Return the [X, Y] coordinate for the center point of the cell that contains the specified text.  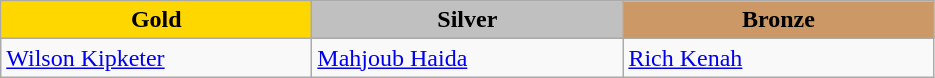
Bronze [778, 20]
Silver [468, 20]
Rich Kenah [778, 58]
Wilson Kipketer [156, 58]
Gold [156, 20]
Mahjoub Haida [468, 58]
